Detect which cell encompasses the target text, then output its [x, y] center coordinate. 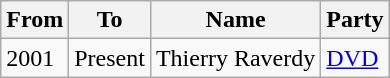
Party [355, 20]
From [35, 20]
2001 [35, 58]
Thierry Raverdy [235, 58]
To [110, 20]
Present [110, 58]
Name [235, 20]
DVD [355, 58]
